Capture the cell that displays the provided text and extract its [X, Y] central coordinate. 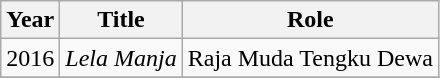
Title [121, 20]
Year [30, 20]
Role [310, 20]
Raja Muda Tengku Dewa [310, 58]
2016 [30, 58]
Lela Manja [121, 58]
